Search for the cell housing the specified text and yield its (X, Y) center coordinate. 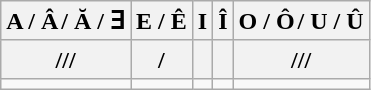
O / Ô / U / Û (301, 21)
I (202, 21)
A / Â / Ă / Ǝ (66, 21)
Î (223, 21)
/ (161, 59)
E / Ê (161, 21)
